Search for the cell housing the specified text and yield its [x, y] center coordinate. 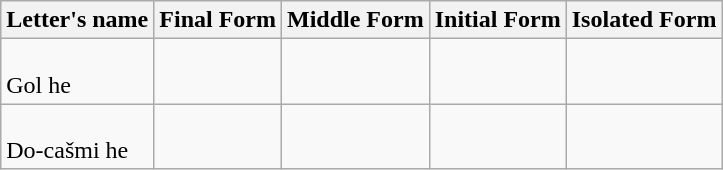
Isolated Form [644, 20]
Middle Form [355, 20]
Do-cašmi he [78, 136]
Letter's name [78, 20]
Final Form [218, 20]
Initial Form [498, 20]
Gol he [78, 72]
